For the text-containing cell, return its midpoint in [x, y] coordinate format. 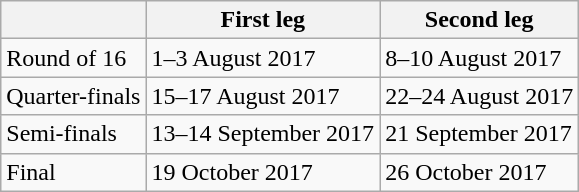
Second leg [480, 20]
19 October 2017 [263, 172]
13–14 September 2017 [263, 134]
Semi-finals [74, 134]
Final [74, 172]
21 September 2017 [480, 134]
1–3 August 2017 [263, 58]
8–10 August 2017 [480, 58]
Quarter-finals [74, 96]
15–17 August 2017 [263, 96]
26 October 2017 [480, 172]
22–24 August 2017 [480, 96]
First leg [263, 20]
Round of 16 [74, 58]
